Locate the cell with the specified text and output its (x, y) center coordinate. 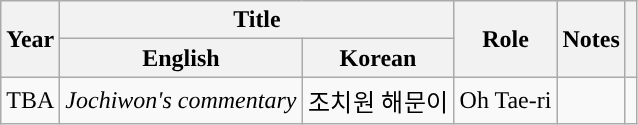
Oh Tae-ri (506, 100)
조치원 해문이 (378, 100)
Role (506, 39)
English (181, 58)
Korean (378, 58)
Title (257, 20)
Jochiwon's commentary (181, 100)
Notes (591, 39)
Year (30, 39)
TBA (30, 100)
